Return [X, Y] of the center of cell containing provided text 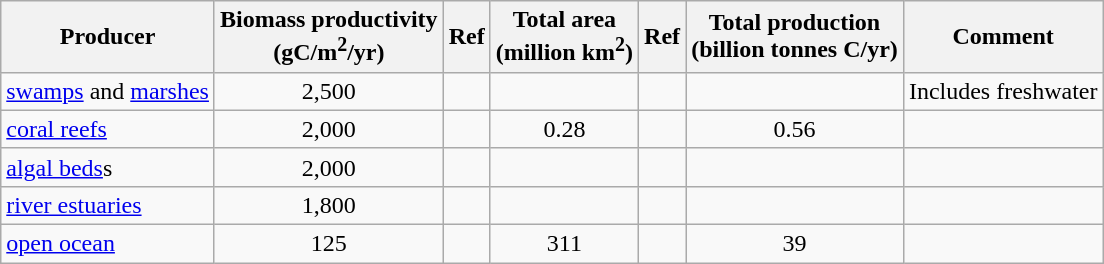
Comment [1003, 37]
0.56 [795, 129]
river estuaries [108, 205]
Includes freshwater [1003, 91]
coral reefs [108, 129]
swamps and marshes [108, 91]
1,800 [328, 205]
311 [564, 244]
open ocean [108, 244]
125 [328, 244]
39 [795, 244]
2,500 [328, 91]
Producer [108, 37]
Total area(million km2) [564, 37]
0.28 [564, 129]
algal bedss [108, 167]
Total production(billion tonnes C/yr) [795, 37]
Biomass productivity(gC/m2/yr) [328, 37]
